Pinpoint the cell where the given text exists, returning its (X, Y) midpoint coordinate. 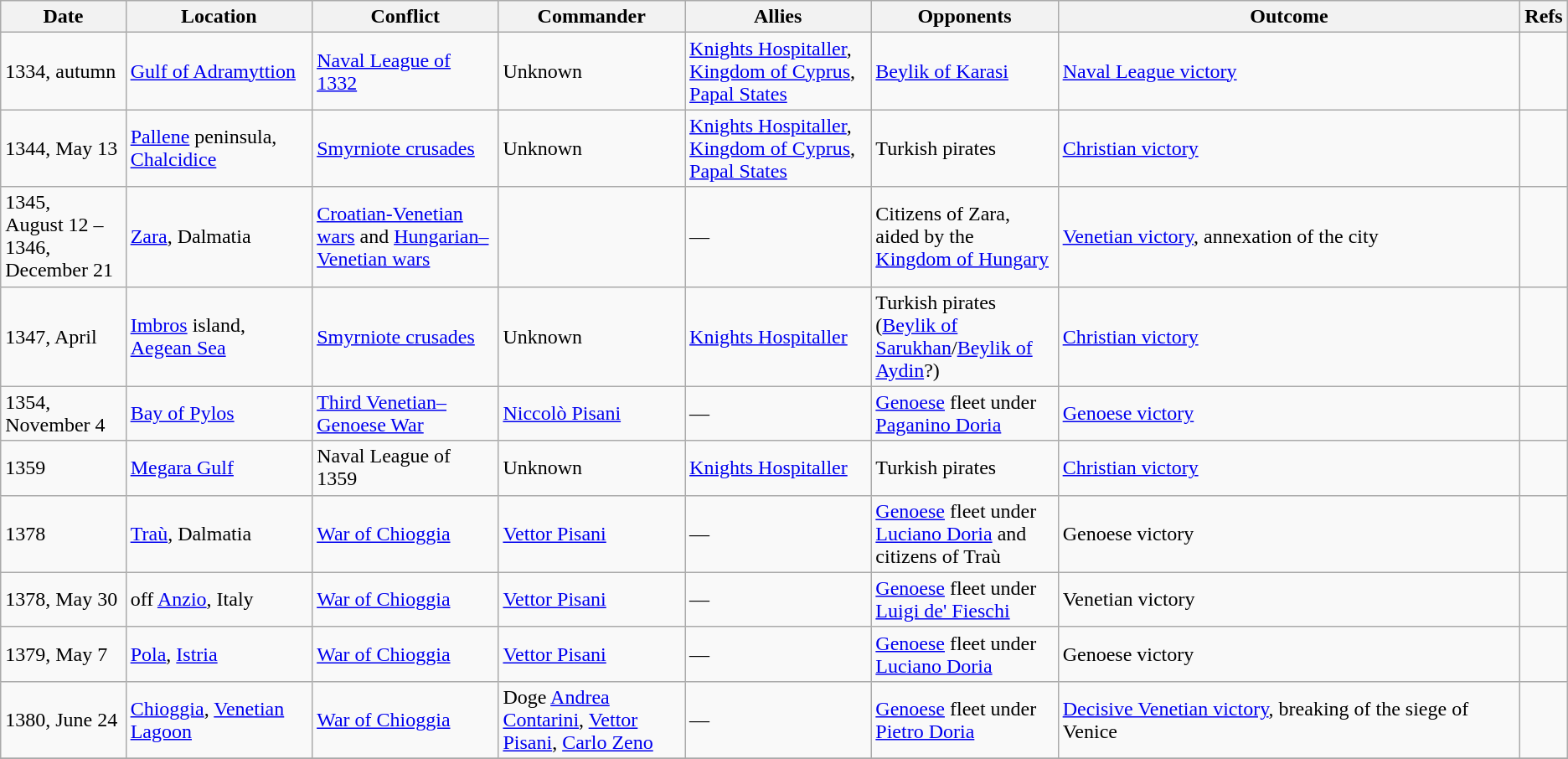
Gulf of Adramyttion (219, 71)
Opponents (965, 17)
Naval League of 1332 (405, 71)
Genoese fleet under Luciano Doria and citizens of Traù (965, 534)
Pola, Istria (219, 653)
Genoese fleet under Luciano Doria (965, 653)
Imbros island, Aegean Sea (219, 337)
Venetian victory (1289, 600)
Date (64, 17)
Megara Gulf (219, 467)
Croatian-Venetian wars and Hungarian–Venetian wars (405, 236)
Outcome (1289, 17)
1380, June 24 (64, 720)
Third Venetian–Genoese War (405, 414)
Genoese fleet under Luigi de' Fieschi (965, 600)
Citizens of Zara, aided by the Kingdom of Hungary (965, 236)
Turkish pirates (Beylik of Sarukhan/Beylik of Aydin?) (965, 337)
Conflict (405, 17)
Traù, Dalmatia (219, 534)
1334, autumn (64, 71)
1359 (64, 467)
Naval League of 1359 (405, 467)
off Anzio, Italy (219, 600)
Bay of Pylos (219, 414)
Venetian victory, annexation of the city (1289, 236)
Pallene peninsula, Chalcidice (219, 148)
1378, May 30 (64, 600)
Genoese fleet under Pietro Doria (965, 720)
Zara, Dalmatia (219, 236)
Chioggia, Venetian Lagoon (219, 720)
Niccolò Pisani (591, 414)
Beylik of Karasi (965, 71)
Doge Andrea Contarini, Vettor Pisani, Carlo Zeno (591, 720)
1345, August 12 – 1346, December 21 (64, 236)
1344, May 13 (64, 148)
Location (219, 17)
Genoese fleet under Paganino Doria (965, 414)
1379, May 7 (64, 653)
1378 (64, 534)
Refs (1544, 17)
Decisive Venetian victory, breaking of the siege of Venice (1289, 720)
1347, April (64, 337)
Naval League victory (1289, 71)
Allies (778, 17)
Commander (591, 17)
1354, November 4 (64, 414)
